Capture the cell that displays the provided text and extract its (X, Y) central coordinate. 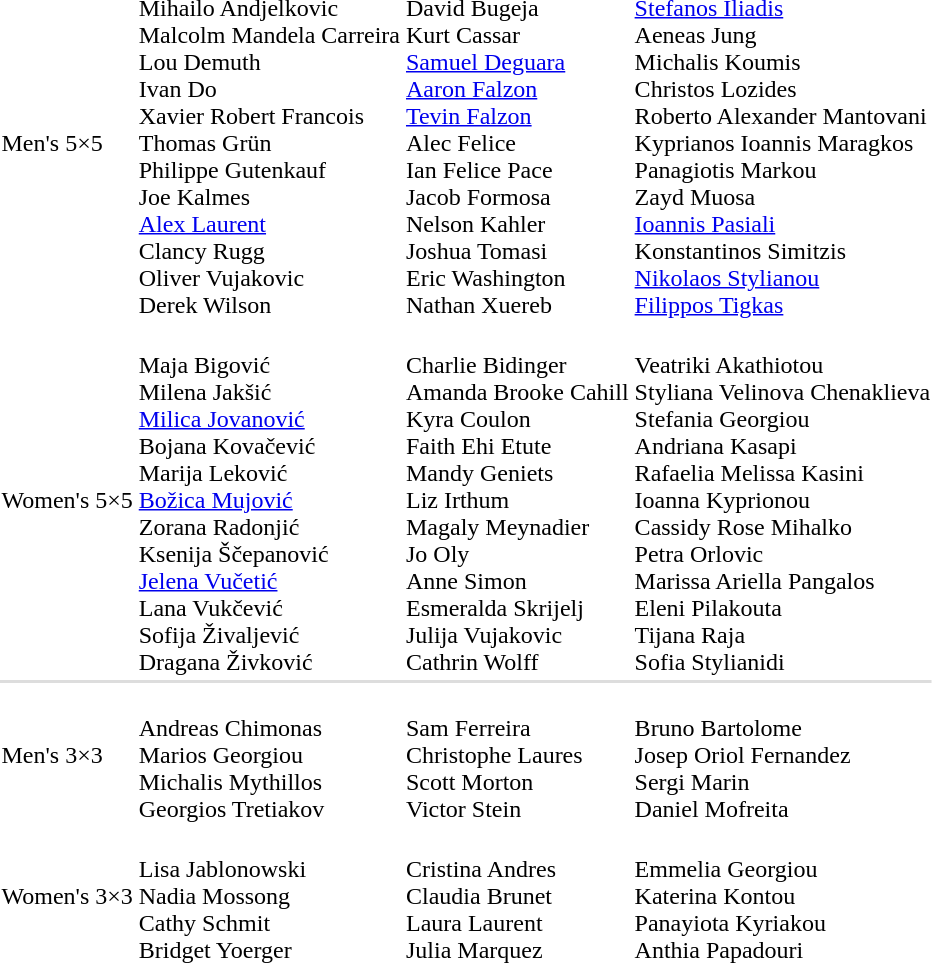
Women's 5×5 (67, 500)
Andreas ChimonasMarios GeorgiouMichalis MythillosGeorgios Tretiakov (269, 755)
Sam FerreiraChristophe LauresScott MortonVictor Stein (517, 755)
Men's 3×3 (67, 755)
Bruno BartolomeJosep Oriol FernandezSergi MarinDaniel Mofreita (782, 755)
